Scan for the cell matching the given text and deliver its [X, Y] coordinate at center. 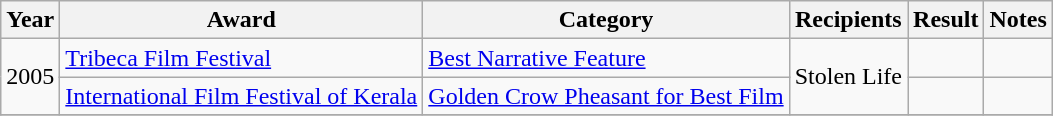
Notes [1018, 20]
Stolen Life [848, 77]
Best Narrative Feature [606, 58]
Tribeca Film Festival [242, 58]
Result [946, 20]
Category [606, 20]
2005 [30, 77]
Award [242, 20]
Recipients [848, 20]
Golden Crow Pheasant for Best Film [606, 96]
Year [30, 20]
International Film Festival of Kerala [242, 96]
